Search for the cell housing the specified text and yield its (x, y) center coordinate. 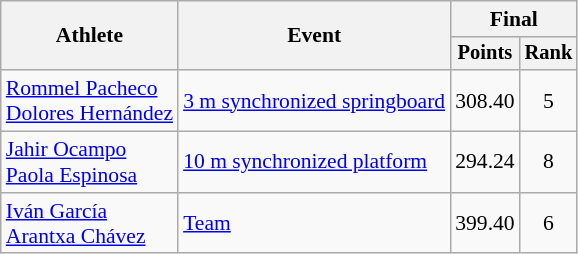
6 (549, 224)
Rank (549, 54)
Iván GarcíaArantxa Chávez (90, 224)
5 (549, 100)
294.24 (484, 162)
Final (514, 19)
Rommel PachecoDolores Hernández (90, 100)
3 m synchronized springboard (314, 100)
Event (314, 36)
10 m synchronized platform (314, 162)
8 (549, 162)
Jahir OcampoPaola Espinosa (90, 162)
Team (314, 224)
399.40 (484, 224)
Athlete (90, 36)
308.40 (484, 100)
Points (484, 54)
